Identify which cell holds the provided text, then report its (X, Y) central coordinate. 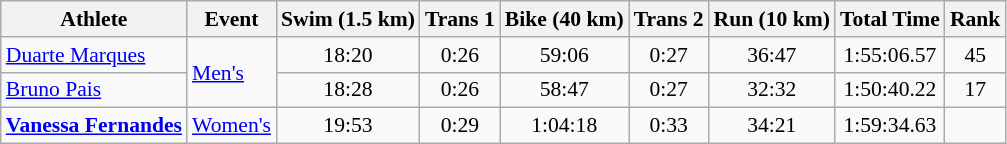
Run (10 km) (772, 19)
Men's (232, 72)
1:59:34.63 (890, 126)
0:29 (460, 126)
0:33 (669, 126)
1:50:40.22 (890, 90)
Vanessa Fernandes (94, 126)
Total Time (890, 19)
45 (976, 55)
18:28 (348, 90)
19:53 (348, 126)
Athlete (94, 19)
36:47 (772, 55)
Duarte Marques (94, 55)
Bike (40 km) (564, 19)
Trans 2 (669, 19)
1:04:18 (564, 126)
Swim (1.5 km) (348, 19)
59:06 (564, 55)
Trans 1 (460, 19)
Rank (976, 19)
Event (232, 19)
Women's (232, 126)
1:55:06.57 (890, 55)
Bruno Pais (94, 90)
17 (976, 90)
18:20 (348, 55)
32:32 (772, 90)
34:21 (772, 126)
58:47 (564, 90)
